From the cell containing the given text, extract its center point as (X, Y) coordinate. 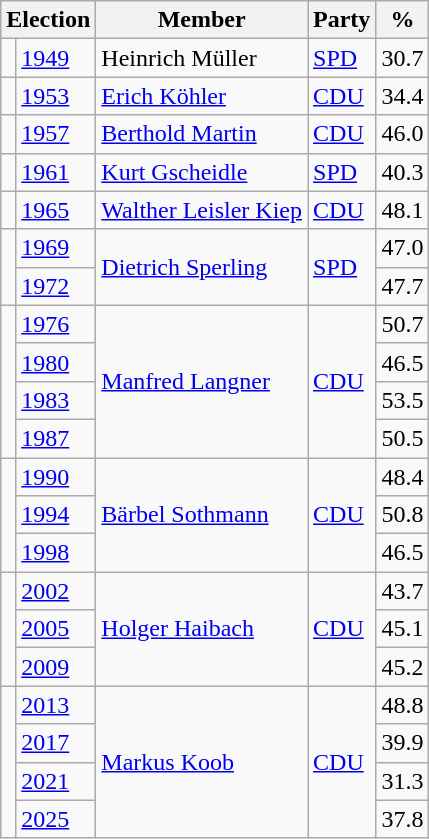
50.7 (402, 324)
1957 (56, 134)
39.9 (402, 743)
2025 (56, 819)
1965 (56, 210)
46.0 (402, 134)
2013 (56, 705)
43.7 (402, 591)
40.3 (402, 172)
Markus Koob (202, 762)
1980 (56, 362)
1976 (56, 324)
Kurt Gscheidle (202, 172)
2017 (56, 743)
30.7 (402, 58)
1987 (56, 438)
Heinrich Müller (202, 58)
50.5 (402, 438)
1953 (56, 96)
1961 (56, 172)
2005 (56, 629)
1969 (56, 248)
34.4 (402, 96)
% (402, 20)
2009 (56, 667)
1983 (56, 400)
45.1 (402, 629)
1998 (56, 553)
53.5 (402, 400)
47.7 (402, 286)
45.2 (402, 667)
48.4 (402, 477)
Holger Haibach (202, 629)
2021 (56, 781)
Erich Köhler (202, 96)
1949 (56, 58)
1990 (56, 477)
31.3 (402, 781)
Walther Leisler Kiep (202, 210)
Bärbel Sothmann (202, 515)
Party (342, 20)
2002 (56, 591)
48.8 (402, 705)
47.0 (402, 248)
Election (48, 20)
Member (202, 20)
50.8 (402, 515)
48.1 (402, 210)
1972 (56, 286)
1994 (56, 515)
37.8 (402, 819)
Dietrich Sperling (202, 267)
Berthold Martin (202, 134)
Manfred Langner (202, 381)
